Identify which cell holds the provided text, then report its [X, Y] central coordinate. 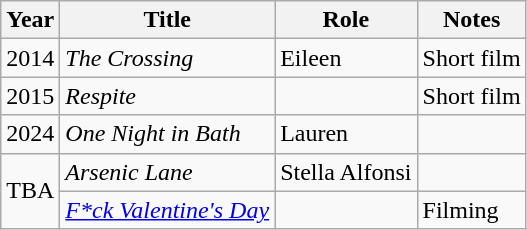
Arsenic Lane [168, 172]
Stella Alfonsi [346, 172]
2015 [30, 96]
Eileen [346, 58]
Notes [472, 20]
Lauren [346, 134]
Year [30, 20]
TBA [30, 191]
2024 [30, 134]
One Night in Bath [168, 134]
Role [346, 20]
Title [168, 20]
2014 [30, 58]
Filming [472, 210]
Respite [168, 96]
F*ck Valentine's Day [168, 210]
The Crossing [168, 58]
